Determine the (x, y) coordinate at the center of the cell enclosing the given text.  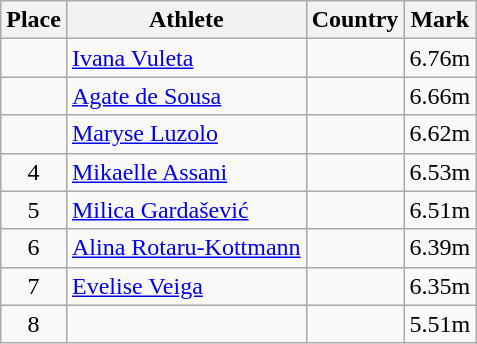
5.51m (440, 324)
5 (34, 210)
Place (34, 20)
8 (34, 324)
6.51m (440, 210)
Mikaelle Assani (186, 172)
Country (355, 20)
6.39m (440, 248)
6 (34, 248)
Mark (440, 20)
Evelise Veiga (186, 286)
6.62m (440, 134)
7 (34, 286)
Alina Rotaru-Kottmann (186, 248)
Athlete (186, 20)
4 (34, 172)
Milica Gardašević (186, 210)
Agate de Sousa (186, 96)
Ivana Vuleta (186, 58)
6.76m (440, 58)
Maryse Luzolo (186, 134)
6.66m (440, 96)
6.35m (440, 286)
6.53m (440, 172)
